Find where the given text appears and provide that cell's center as (X, Y) coordinate. 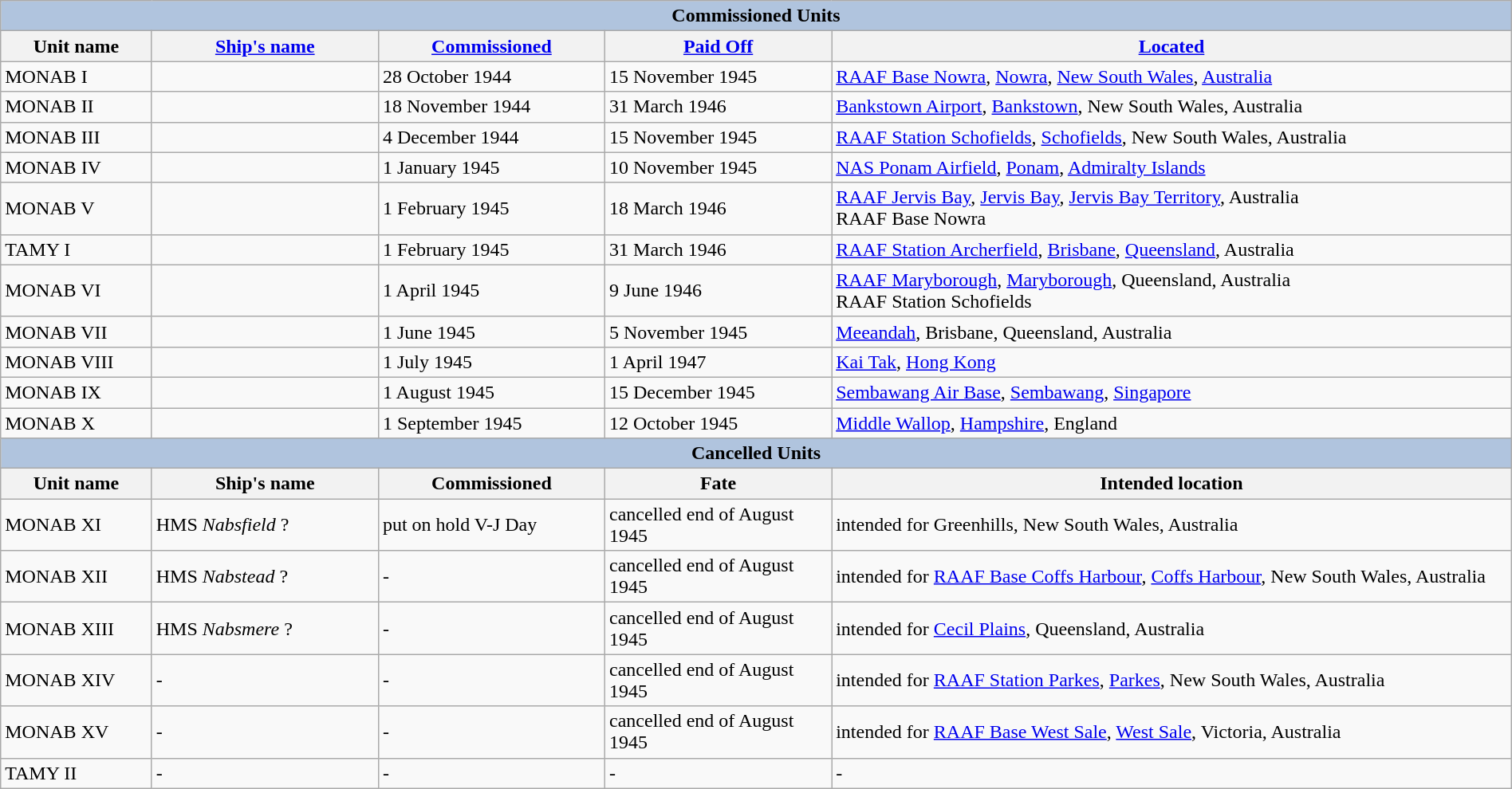
MONAB V (77, 209)
TAMY I (77, 249)
Sembawang Air Base, Sembawang, Singapore (1172, 392)
1 September 1945 (491, 423)
HMS Nabstead ? (265, 577)
5 November 1945 (719, 332)
intended for RAAF Station Parkes, Parkes, New South Wales, Australia (1172, 681)
12 October 1945 (719, 423)
MONAB IV (77, 167)
HMS Nabsfield ? (265, 524)
MONAB II (77, 107)
intended for Greenhills, New South Wales, Australia (1172, 524)
intended for Cecil Plains, Queensland, Australia (1172, 628)
MONAB VIII (77, 362)
Fate (719, 484)
RAAF Maryborough, Maryborough, Queensland, AustraliaRAAF Station Schofields (1172, 290)
Meeandah, Brisbane, Queensland, Australia (1172, 332)
18 March 1946 (719, 209)
Kai Tak, Hong Kong (1172, 362)
MONAB III (77, 137)
MONAB VII (77, 332)
9 June 1946 (719, 290)
MONAB VI (77, 290)
1 June 1945 (491, 332)
MONAB IX (77, 392)
MONAB X (77, 423)
1 August 1945 (491, 392)
10 November 1945 (719, 167)
1 January 1945 (491, 167)
Paid Off (719, 46)
1 April 1947 (719, 362)
18 November 1944 (491, 107)
MONAB XI (77, 524)
4 December 1944 (491, 137)
Bankstown Airport, Bankstown, New South Wales, Australia (1172, 107)
RAAF Station Schofields, Schofields, New South Wales, Australia (1172, 137)
RAAF Base Nowra, Nowra, New South Wales, Australia (1172, 77)
NAS Ponam Airfield, Ponam, Admiralty Islands (1172, 167)
1 July 1945 (491, 362)
MONAB XII (77, 577)
MONAB XIII (77, 628)
Intended location (1172, 484)
MONAB XIV (77, 681)
TAMY II (77, 773)
Commissioned Units (756, 16)
MONAB XV (77, 732)
MONAB I (77, 77)
intended for RAAF Base West Sale, West Sale, Victoria, Australia (1172, 732)
RAAF Station Archerfield, Brisbane, Queensland, Australia (1172, 249)
15 December 1945 (719, 392)
Cancelled Units (756, 453)
HMS Nabsmere ? (265, 628)
intended for RAAF Base Coffs Harbour, Coffs Harbour, New South Wales, Australia (1172, 577)
RAAF Jervis Bay, Jervis Bay, Jervis Bay Territory, AustraliaRAAF Base Nowra (1172, 209)
1 April 1945 (491, 290)
Middle Wallop, Hampshire, England (1172, 423)
Located (1172, 46)
28 October 1944 (491, 77)
put on hold V-J Day (491, 524)
